For the text-containing cell, return its midpoint in (x, y) coordinate format. 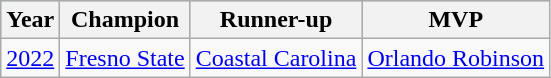
Fresno State (125, 58)
Runner-up (276, 20)
MVP (456, 20)
Coastal Carolina (276, 58)
Orlando Robinson (456, 58)
2022 (30, 58)
Champion (125, 20)
Year (30, 20)
